Search for the cell housing the specified text and yield its (X, Y) center coordinate. 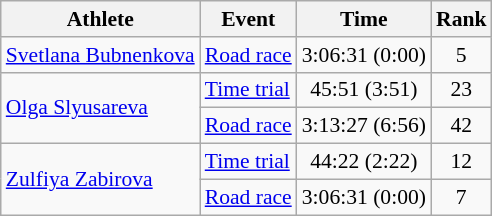
7 (462, 197)
45:51 (3:51) (364, 90)
Time (364, 19)
12 (462, 162)
42 (462, 126)
3:13:27 (6:56) (364, 126)
Athlete (100, 19)
Zulfiya Zabirova (100, 180)
Event (248, 19)
5 (462, 55)
Svetlana Bubnenkova (100, 55)
Olga Slyusareva (100, 108)
23 (462, 90)
Rank (462, 19)
44:22 (2:22) (364, 162)
